Output the [X, Y] coordinate of the center of the cell containing the given text.  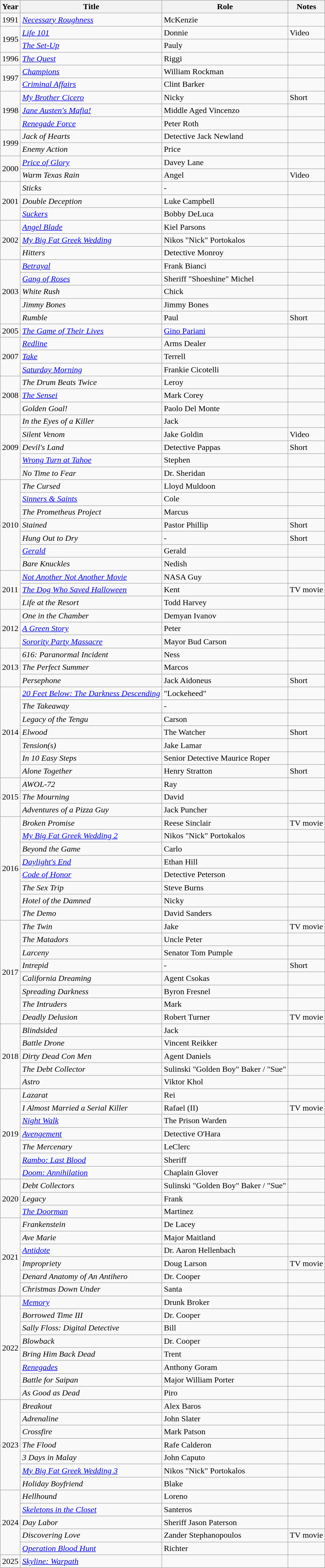
Life 101 [91, 33]
Jane Austen's Mafia! [91, 110]
The Demo [91, 914]
2008 [10, 395]
Alone Together [91, 771]
De Lacey [225, 1225]
Tension(s) [91, 745]
Doug Larson [225, 1263]
2005 [10, 330]
Blindsided [91, 1030]
Holiday Boyfriend [91, 1484]
Elwood [91, 732]
Uncle Peter [225, 939]
Lazarat [91, 1095]
Peter [225, 629]
Leroy [225, 383]
Jake Goldin [225, 434]
2010 [10, 525]
Drunk Broker [225, 1302]
Henry Stratton [225, 771]
The Doorman [91, 1212]
Battle Drone [91, 1043]
Sticks [91, 188]
Sinners & Saints [91, 499]
AWOL-72 [91, 784]
The Set-Up [91, 46]
Astro [91, 1082]
Crossfire [91, 1432]
No Time to Fear [91, 473]
Viktor Khol [225, 1082]
Antidote [91, 1250]
Blowback [91, 1341]
Jack of Hearts [91, 136]
The Debt Collector [91, 1069]
Renegades [91, 1367]
White Rush [91, 292]
One in the Chamber [91, 616]
Beyond the Game [91, 849]
Daylight's End [91, 862]
Golden Goal! [91, 408]
The Takeaway [91, 706]
2019 [10, 1134]
Battle for Saipan [91, 1380]
Legacy of the Tengu [91, 719]
Intrepid [91, 965]
Memory [91, 1302]
Stained [91, 525]
NASA Guy [225, 577]
Debt Collectors [91, 1185]
2016 [10, 868]
1996 [10, 59]
Price [225, 149]
Reese Sinclair [225, 823]
1997 [10, 78]
As Good as Dead [91, 1393]
The Drum Beats Twice [91, 383]
Hotel of the Damned [91, 901]
Angel Blade [91, 227]
616: Paranormal Incident [91, 654]
Marcus [225, 512]
Bring Him Back Dead [91, 1354]
Paolo Del Monte [225, 408]
2003 [10, 292]
The Mourning [91, 797]
2023 [10, 1445]
Discovering Love [91, 1535]
Renegade Force [91, 123]
Spreading Darkness [91, 991]
Bobby DeLuca [225, 214]
2020 [10, 1198]
Major William Porter [225, 1380]
Denard Anatomy of An Antihero [91, 1276]
The Perfect Summer [91, 667]
Rambo: Last Blood [91, 1160]
My Brother Cicero [91, 97]
Title [91, 7]
Davey Lane [225, 162]
Stephen [225, 460]
The Matadors [91, 939]
Trent [225, 1354]
Rafael (II) [225, 1108]
The Intruders [91, 1004]
Blake [225, 1484]
William Rockman [225, 71]
John Slater [225, 1419]
1991 [10, 20]
Agent Csokas [225, 978]
Dirty Dead Con Men [91, 1056]
My Big Fat Greek Wedding [91, 240]
Doom: Annihilation [91, 1173]
Richter [225, 1548]
2000 [10, 169]
Riggi [225, 59]
Santa [225, 1289]
Dr. Aaron Hellenbach [225, 1250]
My Big Fat Greek Wedding 2 [91, 836]
Sorority Party Massacre [91, 642]
Rafe Calderon [225, 1445]
Chick [225, 292]
Sheriff [225, 1160]
Demyan Ivanov [225, 616]
Ray [225, 784]
2022 [10, 1347]
Donnie [225, 33]
A Green Story [91, 629]
Jack Aidoneus [225, 680]
Piro [225, 1393]
Enemy Action [91, 149]
Mayor Bud Carson [225, 642]
Silent Venom [91, 434]
Lloyd Muldoon [225, 486]
Mark [225, 1004]
Jake Lamar [225, 745]
Breakout [91, 1406]
Frank Bianci [225, 266]
Clint Barker [225, 84]
Gang of Roses [91, 279]
Adrenaline [91, 1419]
Redline [91, 343]
Code of Honor [91, 875]
David [225, 797]
Marcos [225, 667]
1998 [10, 110]
Legacy [91, 1198]
David Sanders [225, 914]
The Game of Their Lives [91, 330]
Zander Stephanopoulos [225, 1535]
Rumble [91, 318]
The Watcher [225, 732]
Byron Fresnel [225, 991]
The Twin [91, 926]
The Quest [91, 59]
Senator Tom Pumple [225, 952]
Steve Burns [225, 888]
Mark Patson [225, 1432]
The Sensei [91, 395]
LeClerc [225, 1147]
Hitters [91, 253]
Sally Floss: Digital Detective [91, 1328]
Kent [225, 590]
Angel [225, 175]
John Caputo [225, 1458]
Day Labor [91, 1522]
Terrell [225, 356]
3 Days in Malay [91, 1458]
Not Another Not Another Movie [91, 577]
Skyline: Warpath [91, 1561]
Carson [225, 719]
2012 [10, 629]
Sheriff Jason Paterson [225, 1522]
Detective Monroy [225, 253]
Jake [225, 926]
Saturday Morning [91, 369]
Paul [225, 318]
Adventures of a Pizza Guy [91, 810]
Bare Knuckles [91, 564]
Detective Jack Newland [225, 136]
Pastor Phillip [225, 525]
Year [10, 7]
McKenzie [225, 20]
2014 [10, 732]
Borrowed Time III [91, 1315]
2011 [10, 590]
The Cursed [91, 486]
Suckers [91, 214]
2017 [10, 972]
Christmas Down Under [91, 1289]
Major Maitland [225, 1238]
Avengement [91, 1134]
Skeletons in the Closet [91, 1509]
Vincent Reikker [225, 1043]
2002 [10, 240]
Peter Roth [225, 123]
Ness [225, 654]
2018 [10, 1056]
1999 [10, 143]
The Dog Who Saved Halloween [91, 590]
Mark Corey [225, 395]
I Almost Married a Serial Killer [91, 1108]
Criminal Affairs [91, 84]
Role [225, 7]
2025 [10, 1561]
Middle Aged Vincenzo [225, 110]
2009 [10, 447]
Frankenstein [91, 1225]
Cole [225, 499]
Double Deception [91, 201]
Hung Out to Dry [91, 538]
Jack Puncher [225, 810]
Bill [225, 1328]
2001 [10, 201]
Night Walk [91, 1121]
Senior Detective Maurice Roper [225, 758]
Agent Daniels [225, 1056]
Operation Blood Hunt [91, 1548]
Devil's Land [91, 447]
1995 [10, 39]
Santeros [225, 1509]
Champions [91, 71]
Pauly [225, 46]
Todd Harvey [225, 603]
Detective Pappas [225, 447]
Detective O'Hara [225, 1134]
In the Eyes of a Killer [91, 421]
Arms Dealer [225, 343]
Necessary Roughness [91, 20]
Gino Pariani [225, 330]
Deadly Delusion [91, 1017]
Wrong Turn at Tahoe [91, 460]
Rei [225, 1095]
Luke Campbell [225, 201]
Hellhound [91, 1497]
Kiel Parsons [225, 227]
California Dreaming [91, 978]
2024 [10, 1522]
Take [91, 356]
Betrayal [91, 266]
Martinez [225, 1212]
Nedish [225, 564]
Frank [225, 1198]
Alex Baros [225, 1406]
My Big Fat Greek Wedding 3 [91, 1471]
Impropriety [91, 1263]
Ethan Hill [225, 862]
Frankie Cicotelli [225, 369]
Notes [307, 7]
2015 [10, 797]
Anthony Goram [225, 1367]
20 Feet Below: The Darkness Descending [91, 693]
Warm Texas Rain [91, 175]
Life at the Resort [91, 603]
Larceny [91, 952]
Broken Promise [91, 823]
In 10 Easy Steps [91, 758]
The Mercenary [91, 1147]
Price of Glory [91, 162]
Chaplain Glover [225, 1173]
Loreno [225, 1497]
The Sex Trip [91, 888]
Detective Peterson [225, 875]
"Lockeheed" [225, 693]
Ave Marie [91, 1238]
The Prometheus Project [91, 512]
Carlo [225, 849]
Robert Turner [225, 1017]
2007 [10, 356]
Dr. Sheridan [225, 473]
2013 [10, 667]
Sheriff "Shoeshine" Michel [225, 279]
Persephone [91, 680]
2021 [10, 1257]
The Flood [91, 1445]
The Prison Warden [225, 1121]
